Return (X, Y) of the center of cell containing provided text 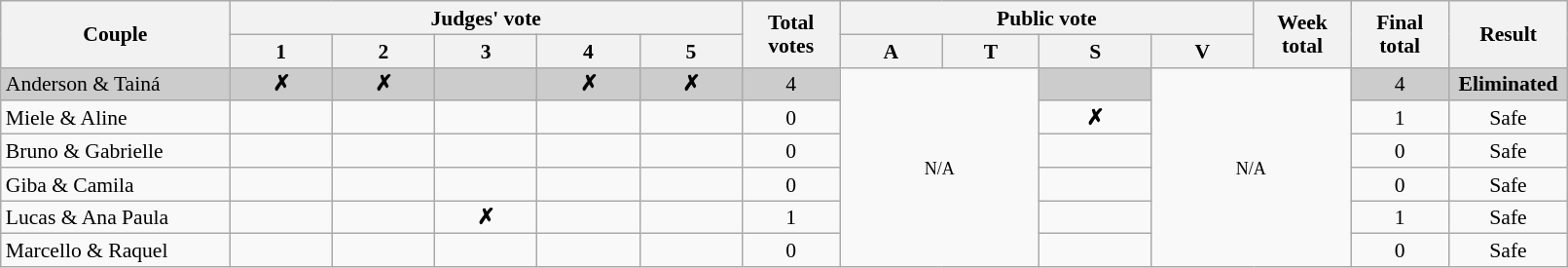
Marcello & Raquel (115, 250)
Couple (115, 34)
Eliminated (1509, 84)
S (1096, 51)
Bruno & Gabrielle (115, 151)
Result (1509, 34)
Anderson & Tainá (115, 84)
A (892, 51)
V (1203, 51)
Total votes (791, 34)
Giba & Camila (115, 184)
Public vote (1047, 18)
3 (487, 51)
Week total (1302, 34)
Miele & Aline (115, 118)
5 (691, 51)
2 (383, 51)
Final total (1400, 34)
T (991, 51)
Judges' vote (487, 18)
Lucas & Ana Paula (115, 217)
